Determine the [x, y] coordinate at the center of the cell enclosing the given text.  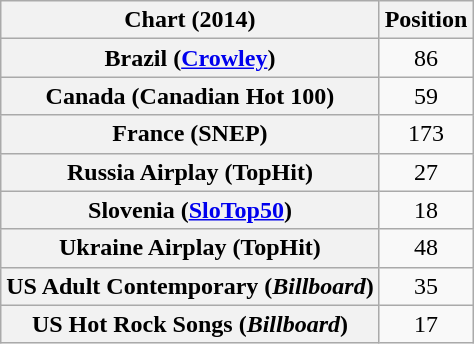
Brazil (Crowley) [190, 58]
18 [426, 210]
US Adult Contemporary (Billboard) [190, 286]
US Hot Rock Songs (Billboard) [190, 324]
Position [426, 20]
35 [426, 286]
48 [426, 248]
Ukraine Airplay (TopHit) [190, 248]
86 [426, 58]
Chart (2014) [190, 20]
Slovenia (SloTop50) [190, 210]
173 [426, 134]
27 [426, 172]
17 [426, 324]
France (SNEP) [190, 134]
59 [426, 96]
Russia Airplay (TopHit) [190, 172]
Canada (Canadian Hot 100) [190, 96]
